Pinpoint the cell where the given text exists, returning its (X, Y) midpoint coordinate. 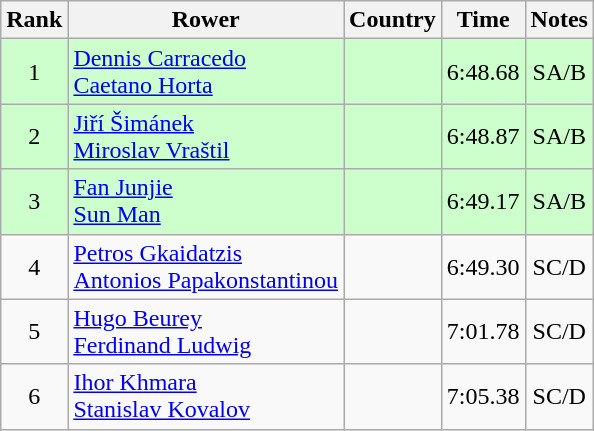
Notes (559, 20)
7:05.38 (483, 396)
4 (34, 266)
6:49.17 (483, 202)
Fan JunjieSun Man (206, 202)
1 (34, 72)
6:48.68 (483, 72)
Dennis CarracedoCaetano Horta (206, 72)
5 (34, 332)
3 (34, 202)
Ihor KhmaraStanislav Kovalov (206, 396)
Petros GkaidatzisAntonios Papakonstantinou (206, 266)
7:01.78 (483, 332)
6:49.30 (483, 266)
Hugo BeureyFerdinand Ludwig (206, 332)
Country (393, 20)
6:48.87 (483, 136)
Jiří ŠimánekMiroslav Vraštil (206, 136)
Time (483, 20)
Rank (34, 20)
Rower (206, 20)
6 (34, 396)
2 (34, 136)
